Find where the given text appears and provide that cell's center as (x, y) coordinate. 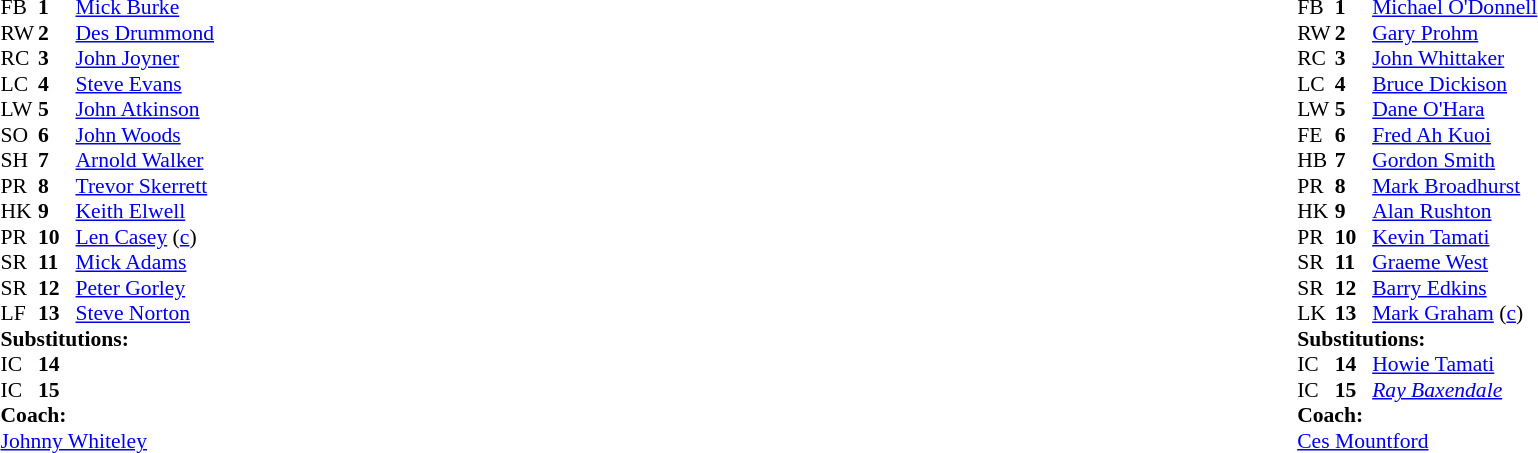
LK (1316, 313)
Gordon Smith (1454, 161)
Howie Tamati (1454, 365)
Trevor Skerrett (146, 186)
Len Casey (c) (146, 237)
FE (1316, 135)
HB (1316, 161)
Ray Baxendale (1454, 390)
Arnold Walker (146, 161)
Mark Graham (c) (1454, 313)
Fred Ah Kuoi (1454, 135)
Dane O'Hara (1454, 109)
Bruce Dickison (1454, 84)
John Atkinson (146, 109)
Mark Broadhurst (1454, 186)
Steve Evans (146, 84)
Graeme West (1454, 263)
John Woods (146, 135)
Mick Adams (146, 263)
LF (19, 313)
SH (19, 161)
Gary Prohm (1454, 33)
SO (19, 135)
Peter Gorley (146, 288)
Keith Elwell (146, 211)
Barry Edkins (1454, 288)
John Joyner (146, 59)
John Whittaker (1454, 59)
Steve Norton (146, 313)
Alan Rushton (1454, 211)
Kevin Tamati (1454, 237)
Des Drummond (146, 33)
